Return [x, y] of the center of cell containing provided text 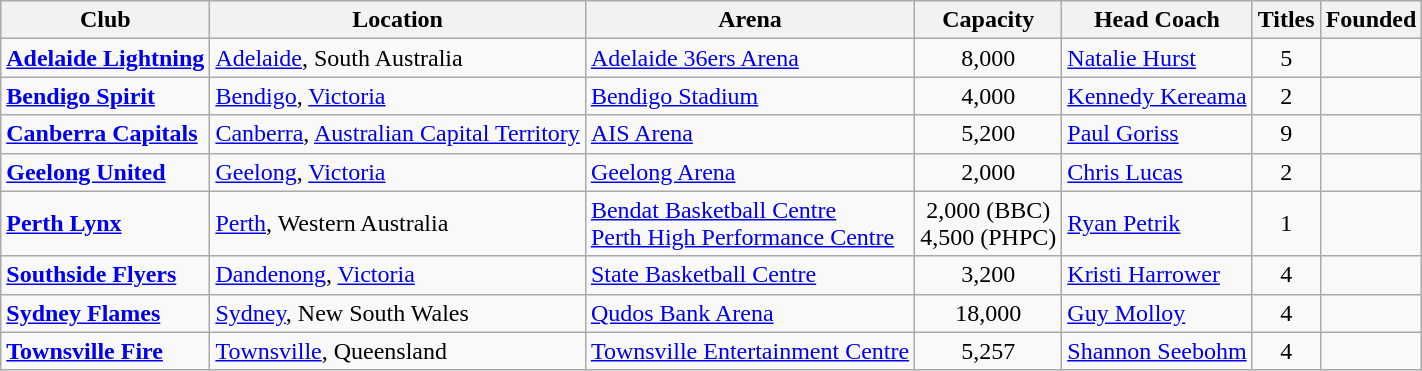
18,000 [988, 313]
2,000 (BBC)4,500 (PHPC) [988, 224]
Bendigo Stadium [750, 96]
Sydney Flames [106, 313]
Kristi Harrower [1157, 275]
State Basketball Centre [750, 275]
Paul Goriss [1157, 134]
Arena [750, 20]
Dandenong, Victoria [398, 275]
Shannon Seebohm [1157, 351]
Capacity [988, 20]
Canberra, Australian Capital Territory [398, 134]
Titles [1286, 20]
9 [1286, 134]
Bendigo, Victoria [398, 96]
Adelaide Lightning [106, 58]
Adelaide, South Australia [398, 58]
Southside Flyers [106, 275]
AIS Arena [750, 134]
Chris Lucas [1157, 172]
Geelong, Victoria [398, 172]
Guy Molloy [1157, 313]
1 [1286, 224]
Qudos Bank Arena [750, 313]
Founded [1371, 20]
Club [106, 20]
Townsville Fire [106, 351]
Ryan Petrik [1157, 224]
3,200 [988, 275]
Adelaide 36ers Arena [750, 58]
5,200 [988, 134]
Geelong Arena [750, 172]
Townsville, Queensland [398, 351]
Geelong United [106, 172]
2,000 [988, 172]
Natalie Hurst [1157, 58]
8,000 [988, 58]
Bendat Basketball CentrePerth High Performance Centre [750, 224]
Kennedy Kereama [1157, 96]
Location [398, 20]
Sydney, New South Wales [398, 313]
Townsville Entertainment Centre [750, 351]
Bendigo Spirit [106, 96]
Perth Lynx [106, 224]
Head Coach [1157, 20]
Perth, Western Australia [398, 224]
5 [1286, 58]
4,000 [988, 96]
5,257 [988, 351]
Canberra Capitals [106, 134]
